Detect which cell encompasses the target text, then output its (x, y) center coordinate. 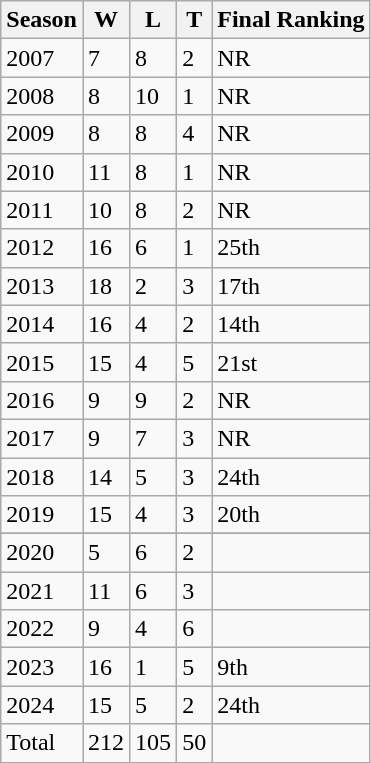
20th (291, 515)
2018 (42, 477)
212 (106, 743)
T (194, 20)
2014 (42, 324)
2021 (42, 591)
9th (291, 667)
17th (291, 286)
2020 (42, 553)
105 (154, 743)
2011 (42, 210)
Total (42, 743)
2010 (42, 172)
2022 (42, 629)
14 (106, 477)
2008 (42, 96)
L (154, 20)
Season (42, 20)
50 (194, 743)
2019 (42, 515)
25th (291, 248)
2009 (42, 134)
W (106, 20)
2024 (42, 705)
2007 (42, 58)
2023 (42, 667)
2016 (42, 400)
2012 (42, 248)
2015 (42, 362)
2013 (42, 286)
2017 (42, 438)
Final Ranking (291, 20)
14th (291, 324)
18 (106, 286)
21st (291, 362)
